Pinpoint the cell where the given text exists, returning its [x, y] midpoint coordinate. 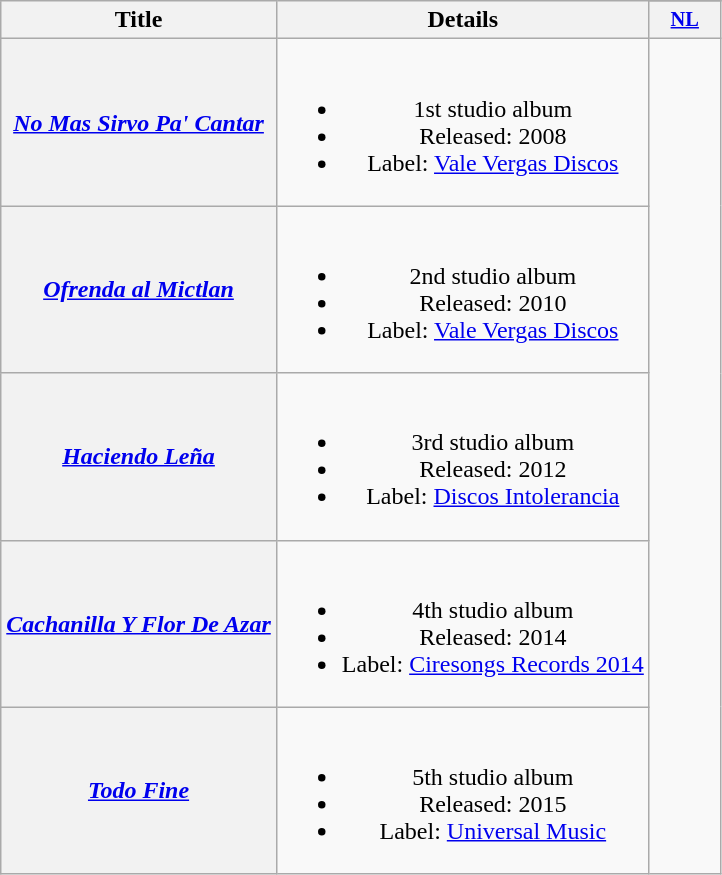
Title [139, 20]
Todo Fine [139, 790]
Cachanilla Y Flor De Azar [139, 624]
4th studio albumReleased: 2014Label: Ciresongs Records 2014 [462, 624]
Ofrenda al Mictlan [139, 290]
NL [684, 20]
5th studio albumReleased: 2015Label: Universal Music [462, 790]
No Mas Sirvo Pa' Cantar [139, 122]
Details [462, 20]
Haciendo Leña [139, 456]
3rd studio albumReleased: 2012Label: Discos Intolerancia [462, 456]
1st studio albumReleased: 2008Label: Vale Vergas Discos [462, 122]
2nd studio albumReleased: 2010Label: Vale Vergas Discos [462, 290]
